Output the [X, Y] coordinate of the center of the cell containing the given text.  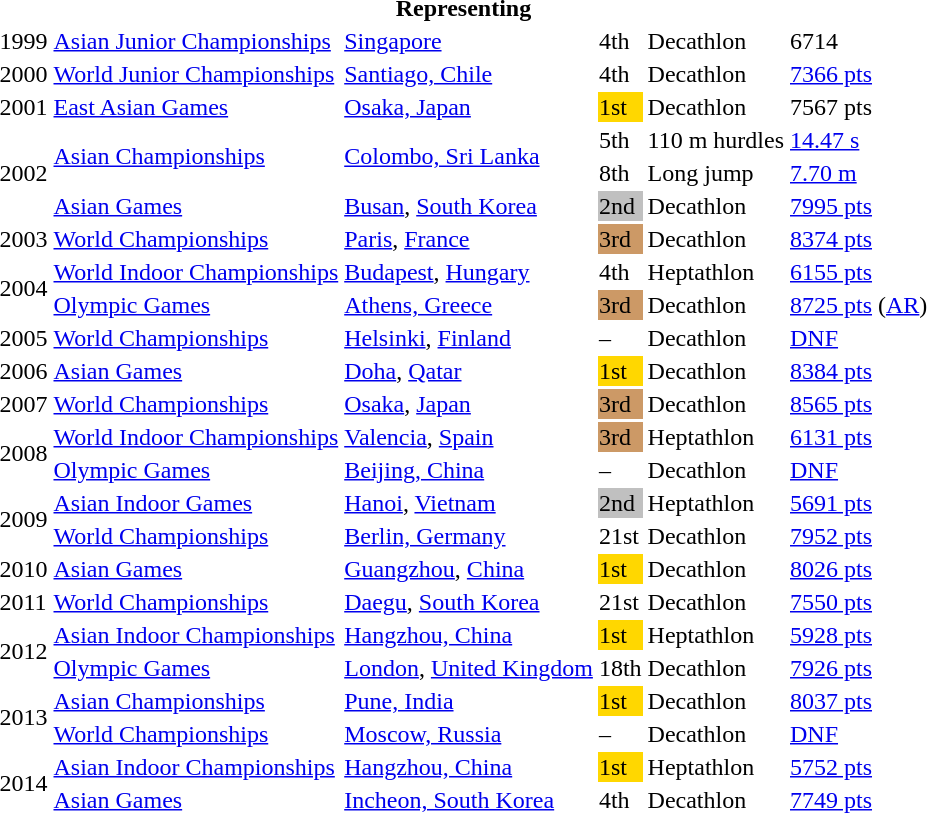
Singapore [469, 41]
8th [620, 173]
Guangzhou, China [469, 569]
18th [620, 668]
Athens, Greece [469, 305]
World Junior Championships [196, 74]
Asian Junior Championships [196, 41]
110 m hurdles [716, 140]
Berlin, Germany [469, 536]
5th [620, 140]
London, United Kingdom [469, 668]
Daegu, South Korea [469, 602]
Moscow, Russia [469, 734]
Paris, France [469, 239]
Colombo, Sri Lanka [469, 156]
Doha, Qatar [469, 371]
Helsinki, Finland [469, 338]
Asian Indoor Games [196, 503]
Long jump [716, 173]
East Asian Games [196, 107]
Beijing, China [469, 470]
Valencia, Spain [469, 437]
Busan, South Korea [469, 206]
Budapest, Hungary [469, 272]
Hanoi, Vietnam [469, 503]
Santiago, Chile [469, 74]
Pune, India [469, 701]
